Output the [x, y] coordinate of the center of the cell containing the given text.  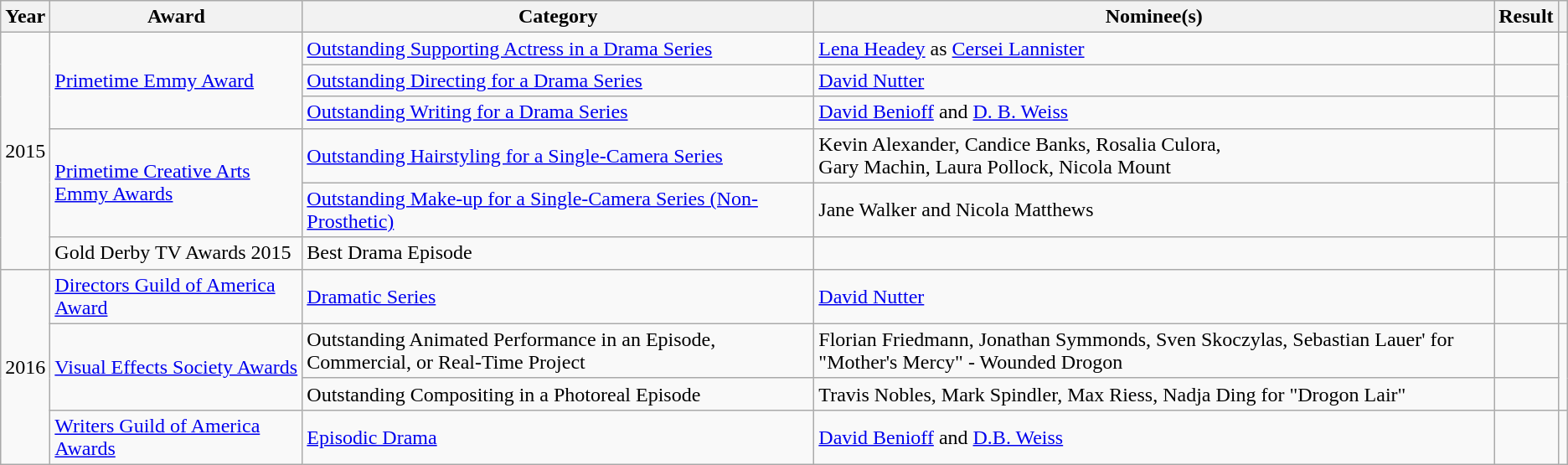
Writers Guild of America Awards [176, 437]
Visual Effects Society Awards [176, 367]
Outstanding Animated Performance in an Episode, Commercial, or Real-Time Project [558, 350]
David Benioff and D.B. Weiss [1154, 437]
Lena Headey as Cersei Lannister [1154, 49]
Best Drama Episode [558, 253]
Award [176, 17]
2015 [25, 151]
Outstanding Writing for a Drama Series [558, 112]
Outstanding Make-up for a Single-Camera Series (Non-Prosthetic) [558, 209]
Outstanding Hairstyling for a Single-Camera Series [558, 156]
Kevin Alexander, Candice Banks, Rosalia Culora, Gary Machin, Laura Pollock, Nicola Mount [1154, 156]
Episodic Drama [558, 437]
Jane Walker and Nicola Matthews [1154, 209]
Florian Friedmann, Jonathan Symmonds, Sven Skoczylas, Sebastian Lauer' for "Mother's Mercy" - Wounded Drogon [1154, 350]
David Benioff and D. B. Weiss [1154, 112]
Primetime Creative Arts Emmy Awards [176, 183]
Outstanding Supporting Actress in a Drama Series [558, 49]
Primetime Emmy Award [176, 80]
Result [1526, 17]
Category [558, 17]
Outstanding Compositing in a Photoreal Episode [558, 394]
Nominee(s) [1154, 17]
Year [25, 17]
Outstanding Directing for a Drama Series [558, 80]
Dramatic Series [558, 297]
2016 [25, 367]
Directors Guild of America Award [176, 297]
Gold Derby TV Awards 2015 [176, 253]
Travis Nobles, Mark Spindler, Max Riess, Nadja Ding for "Drogon Lair" [1154, 394]
